For the text-containing cell, return its midpoint in [x, y] coordinate format. 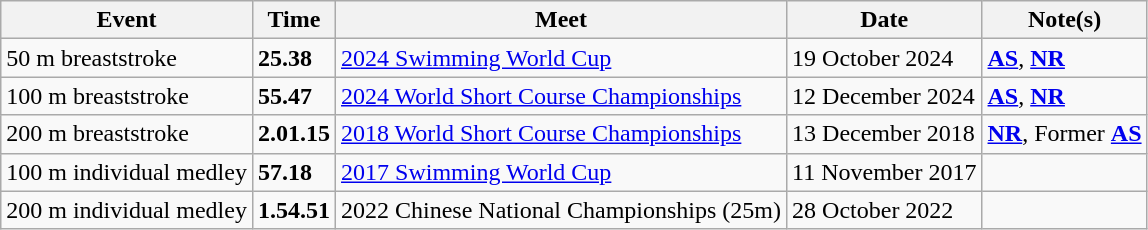
2017 Swimming World Cup [562, 172]
19 October 2024 [884, 58]
11 November 2017 [884, 172]
2024 Swimming World Cup [562, 58]
Note(s) [1064, 20]
57.18 [294, 172]
13 December 2018 [884, 134]
Meet [562, 20]
2018 World Short Course Championships [562, 134]
100 m individual medley [127, 172]
Date [884, 20]
2022 Chinese National Championships (25m) [562, 210]
55.47 [294, 96]
2.01.15 [294, 134]
NR, Former AS [1064, 134]
50 m breaststroke [127, 58]
200 m breaststroke [127, 134]
28 October 2022 [884, 210]
200 m individual medley [127, 210]
2024 World Short Course Championships [562, 96]
25.38 [294, 58]
100 m breaststroke [127, 96]
12 December 2024 [884, 96]
1.54.51 [294, 210]
Event [127, 20]
Time [294, 20]
